Detect which cell encompasses the target text, then output its (x, y) center coordinate. 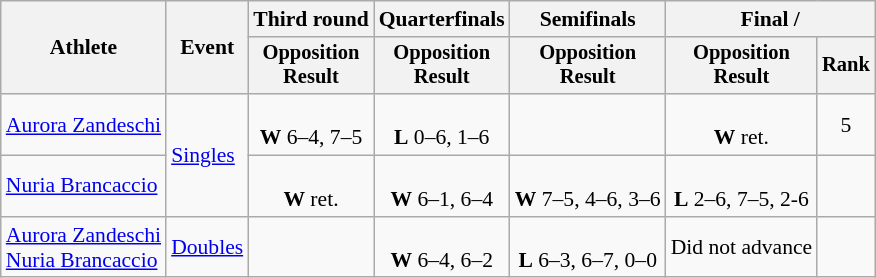
W 6–1, 6–4 (442, 186)
Final / (770, 19)
W 7–5, 4–6, 3–6 (588, 186)
Athlete (84, 48)
Aurora ZandeschiNuria Brancaccio (84, 248)
Did not advance (742, 248)
Event (207, 48)
Singles (207, 155)
Aurora Zandeschi (84, 124)
Doubles (207, 248)
W 6–4, 6–2 (442, 248)
5 (846, 124)
Quarterfinals (442, 19)
Semifinals (588, 19)
Nuria Brancaccio (84, 186)
L 0–6, 1–6 (442, 124)
L 2–6, 7–5, 2-6 (742, 186)
L 6–3, 6–7, 0–0 (588, 248)
Third round (311, 19)
W 6–4, 7–5 (311, 124)
Rank (846, 66)
